Return the (x, y) coordinate for the center point of the cell that contains the specified text.  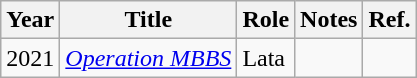
Role (266, 20)
Operation MBBS (148, 58)
Lata (266, 58)
Notes (329, 20)
Year (30, 20)
Ref. (390, 20)
2021 (30, 58)
Title (148, 20)
